Search for the cell housing the specified text and yield its (x, y) center coordinate. 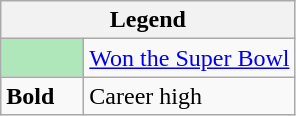
Won the Super Bowl (190, 58)
Bold (42, 96)
Career high (190, 96)
Legend (148, 20)
